Capture the cell that displays the provided text and extract its [x, y] central coordinate. 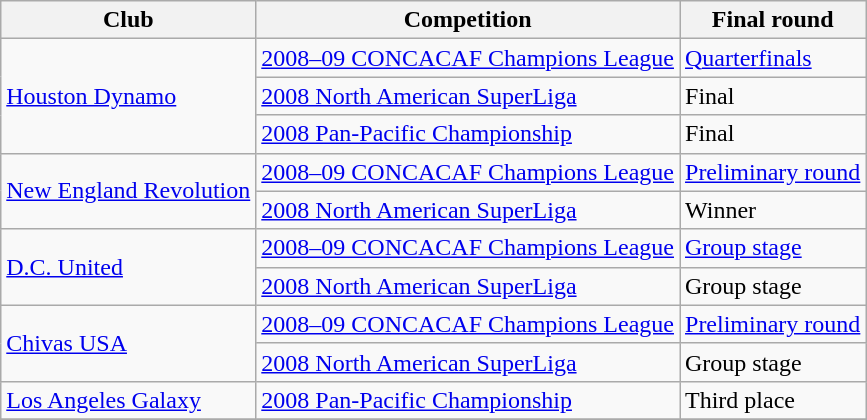
D.C. United [128, 267]
Final round [773, 20]
Winner [773, 210]
Chivas USA [128, 343]
Los Angeles Galaxy [128, 400]
Third place [773, 400]
Quarterfinals [773, 58]
Club [128, 20]
Houston Dynamo [128, 96]
New England Revolution [128, 191]
Competition [468, 20]
